For the text-containing cell, return its midpoint in [x, y] coordinate format. 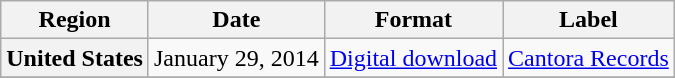
United States [75, 58]
Digital download [413, 58]
Cantora Records [589, 58]
Label [589, 20]
January 29, 2014 [236, 58]
Region [75, 20]
Date [236, 20]
Format [413, 20]
